Scan for the cell matching the given text and deliver its [X, Y] coordinate at center. 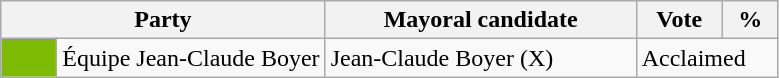
Acclaimed [707, 58]
Équipe Jean-Claude Boyer [191, 58]
Vote [679, 20]
Jean-Claude Boyer (X) [480, 58]
Party [163, 20]
% [750, 20]
Mayoral candidate [480, 20]
